Extract the (X, Y) coordinate from the center of the cell holding the provided text.  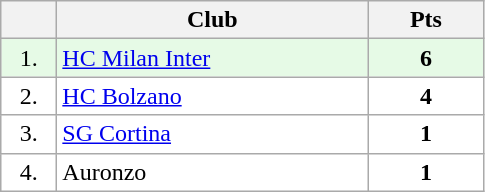
HC Milan Inter (212, 58)
1. (29, 58)
SG Cortina (212, 134)
Auronzo (212, 172)
6 (426, 58)
HC Bolzano (212, 96)
Club (212, 20)
4. (29, 172)
Pts (426, 20)
2. (29, 96)
4 (426, 96)
3. (29, 134)
